Locate the cell with the specified text and output its (X, Y) center coordinate. 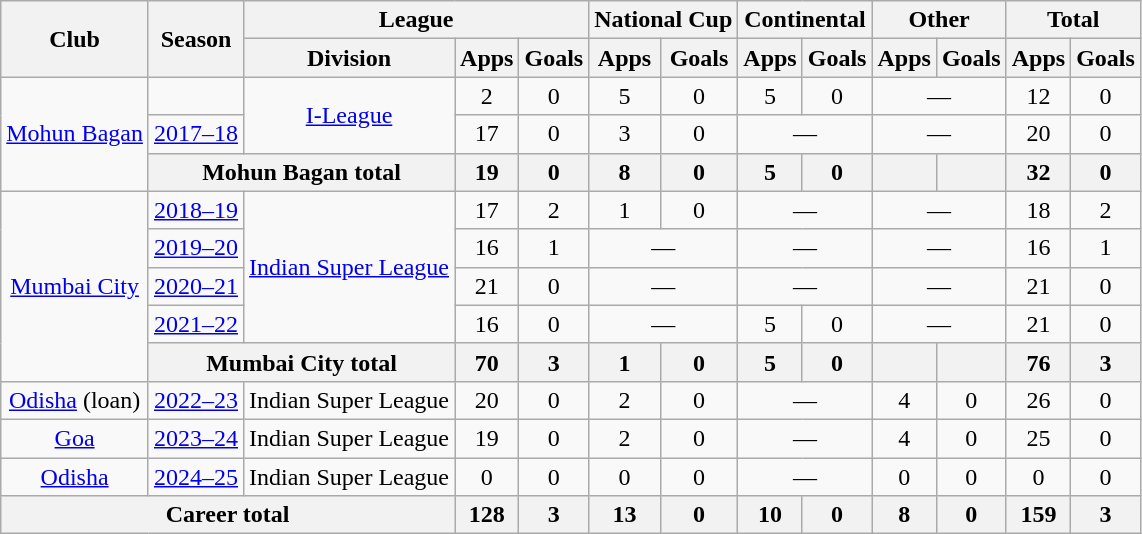
26 (1038, 400)
13 (625, 515)
159 (1038, 515)
Mohun Bagan (75, 134)
League (416, 20)
Mumbai City total (301, 362)
32 (1038, 172)
Division (350, 58)
National Cup (664, 20)
70 (487, 362)
2018–19 (196, 210)
Other (939, 20)
I-League (350, 115)
10 (770, 515)
18 (1038, 210)
2019–20 (196, 248)
Goa (75, 438)
Continental (805, 20)
Odisha (loan) (75, 400)
Odisha (75, 477)
2017–18 (196, 134)
2023–24 (196, 438)
Mohun Bagan total (301, 172)
Total (1073, 20)
Club (75, 39)
2022–23 (196, 400)
Mumbai City (75, 286)
Career total (228, 515)
12 (1038, 96)
2021–22 (196, 324)
76 (1038, 362)
2020–21 (196, 286)
2024–25 (196, 477)
25 (1038, 438)
Season (196, 39)
128 (487, 515)
